Scan for the cell matching the given text and deliver its [X, Y] coordinate at center. 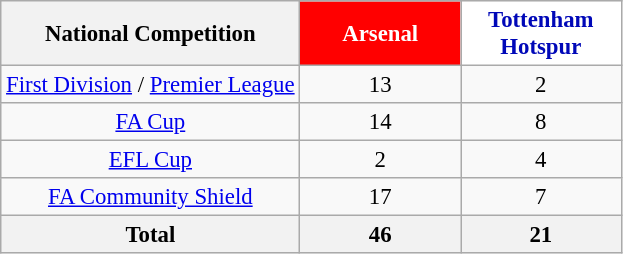
13 [380, 85]
46 [380, 235]
FA Cup [150, 122]
Arsenal [380, 34]
Total [150, 235]
17 [380, 197]
National Competition [150, 34]
4 [540, 160]
7 [540, 197]
FA Community Shield [150, 197]
8 [540, 122]
21 [540, 235]
14 [380, 122]
Tottenham Hotspur [540, 34]
EFL Cup [150, 160]
First Division / Premier League [150, 85]
